Extract the (x, y) coordinate from the center of the cell holding the provided text.  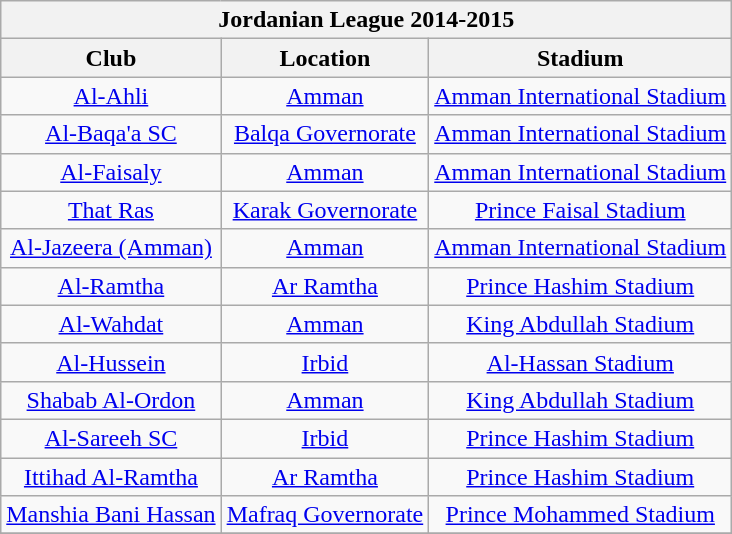
Al-Ahli (111, 96)
Karak Governorate (325, 210)
Balqa Governorate (325, 134)
Stadium (580, 58)
Ittihad Al-Ramtha (111, 477)
Al-Ramtha (111, 286)
Mafraq Governorate (325, 515)
Al-Hassan Stadium (580, 362)
Al-Jazeera (Amman) (111, 248)
Prince Faisal Stadium (580, 210)
That Ras (111, 210)
Manshia Bani Hassan (111, 515)
Al-Sareeh SC (111, 438)
Al-Hussein (111, 362)
Al-Faisaly (111, 172)
Prince Mohammed Stadium (580, 515)
Shabab Al-Ordon (111, 400)
Al-Baqa'a SC (111, 134)
Al-Wahdat (111, 324)
Club (111, 58)
Jordanian League 2014-2015 (366, 20)
Location (325, 58)
